Determine the [X, Y] coordinate at the center of the cell enclosing the given text.  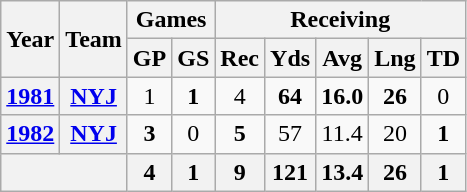
1981 [30, 96]
13.4 [342, 172]
64 [290, 96]
Games [170, 20]
GP [149, 58]
GS [194, 58]
1982 [30, 134]
Team [94, 39]
11.4 [342, 134]
Rec [240, 58]
9 [240, 172]
Yds [290, 58]
Lng [395, 58]
57 [290, 134]
16.0 [342, 96]
Avg [342, 58]
20 [395, 134]
Receiving [340, 20]
121 [290, 172]
3 [149, 134]
5 [240, 134]
Year [30, 39]
TD [443, 58]
